Return the (X, Y) coordinate for the center point of the cell that contains the specified text.  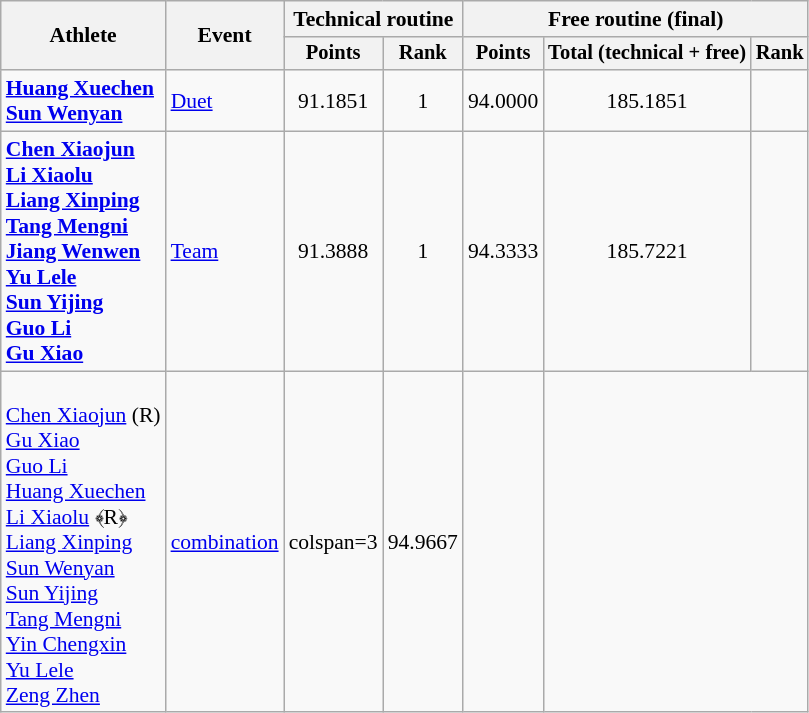
Free routine (final) (636, 19)
Duet (225, 100)
Total (technical + free) (647, 54)
Chen Xiaojun (R)Gu XiaoGuo LiHuang XuechenLi Xiaolu ﴾R﴿Liang XinpingSun WenyanSun YijingTang MengniYin ChengxinYu LeleZeng Zhen (84, 542)
Event (225, 36)
combination (225, 542)
colspan=3 (334, 542)
Chen XiaojunLi XiaoluLiang XinpingTang MengniJiang WenwenYu LeleSun YijingGuo LiGu Xiao (84, 252)
94.3333 (503, 252)
Team (225, 252)
94.9667 (423, 542)
Huang XuechenSun Wenyan (84, 100)
185.7221 (647, 252)
185.1851 (647, 100)
Athlete (84, 36)
94.0000 (503, 100)
Technical routine (374, 19)
91.1851 (334, 100)
91.3888 (334, 252)
